Return (X, Y) of the center of cell containing provided text 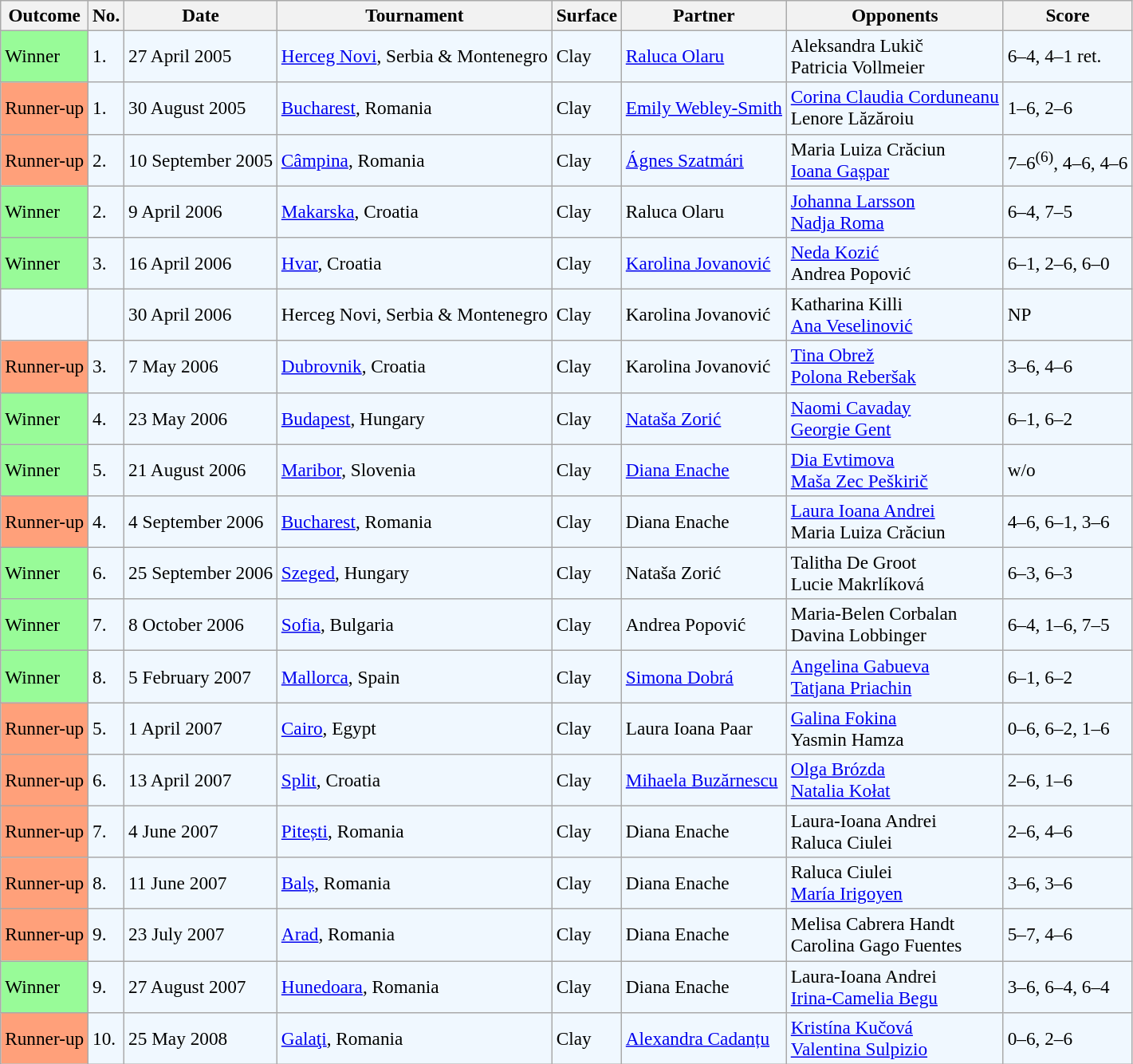
Raluca Ciulei María Irigoyen (895, 884)
7 May 2006 (201, 367)
Opponents (895, 15)
Katharina Killi Ana Veselinović (895, 314)
Angelina Gabueva Tatjana Priachin (895, 676)
Outcome (45, 15)
0–6, 6–2, 1–6 (1067, 727)
Galaţi, Romania (415, 1038)
Olga Brózda Natalia Kołat (895, 780)
Emily Webley-Smith (703, 108)
30 April 2006 (201, 314)
Laura-Ioana Andrei Raluca Ciulei (895, 831)
Johanna Larsson Nadja Roma (895, 211)
Maria-Belen Corbalan Davina Lobbinger (895, 625)
Dia Evtimova Maša Zec Peškirič (895, 469)
23 July 2007 (201, 935)
6–4, 4–1 ret. (1067, 56)
4 June 2007 (201, 831)
Laura Ioana Andrei Maria Luiza Crăciun (895, 522)
1 April 2007 (201, 727)
Partner (703, 15)
Budapest, Hungary (415, 418)
2–6, 1–6 (1067, 780)
5–7, 4–6 (1067, 935)
NP (1067, 314)
6–4, 1–6, 7–5 (1067, 625)
10 September 2005 (201, 160)
Ágnes Szatmári (703, 160)
Maria Luiza Crăciun Ioana Gașpar (895, 160)
Makarska, Croatia (415, 211)
6–4, 7–5 (1067, 211)
Arad, Romania (415, 935)
Alexandra Cadanțu (703, 1038)
4–6, 6–1, 3–6 (1067, 522)
Talitha De Groot Lucie Makrlíková (895, 573)
Aleksandra Lukič Patricia Vollmeier (895, 56)
Andrea Popović (703, 625)
Pitești, Romania (415, 831)
4 September 2006 (201, 522)
0–6, 2–6 (1067, 1038)
6–3, 6–3 (1067, 573)
27 April 2005 (201, 56)
9 April 2006 (201, 211)
3–6, 6–4, 6–4 (1067, 986)
Date (201, 15)
Tina Obrež Polona Reberšak (895, 367)
1–6, 2–6 (1067, 108)
21 August 2006 (201, 469)
Mihaela Buzărnescu (703, 780)
Szeged, Hungary (415, 573)
16 April 2006 (201, 263)
8 October 2006 (201, 625)
13 April 2007 (201, 780)
Hunedoara, Romania (415, 986)
No. (107, 15)
25 September 2006 (201, 573)
25 May 2008 (201, 1038)
Mallorca, Spain (415, 676)
Naomi Cavaday Georgie Gent (895, 418)
7–6(6), 4–6, 4–6 (1067, 160)
5 February 2007 (201, 676)
Sofia, Bulgaria (415, 625)
Laura-Ioana Andrei Irina-Camelia Begu (895, 986)
Galina Fokina Yasmin Hamza (895, 727)
Simona Dobrá (703, 676)
Split, Croatia (415, 780)
Neda Kozić Andrea Popović (895, 263)
Score (1067, 15)
6–1, 2–6, 6–0 (1067, 263)
3–6, 4–6 (1067, 367)
Surface (587, 15)
Kristína Kučová Valentina Sulpizio (895, 1038)
27 August 2007 (201, 986)
11 June 2007 (201, 884)
Hvar, Croatia (415, 263)
Laura Ioana Paar (703, 727)
Balș, Romania (415, 884)
Dubrovnik, Croatia (415, 367)
Maribor, Slovenia (415, 469)
Melisa Cabrera Handt Carolina Gago Fuentes (895, 935)
10. (107, 1038)
Cairo, Egypt (415, 727)
3–6, 3–6 (1067, 884)
Câmpina, Romania (415, 160)
23 May 2006 (201, 418)
Tournament (415, 15)
30 August 2005 (201, 108)
2–6, 4–6 (1067, 831)
Corina Claudia Corduneanu Lenore Lăzăroiu (895, 108)
w/o (1067, 469)
